Extract the [x, y] coordinate from the center of the cell holding the provided text.  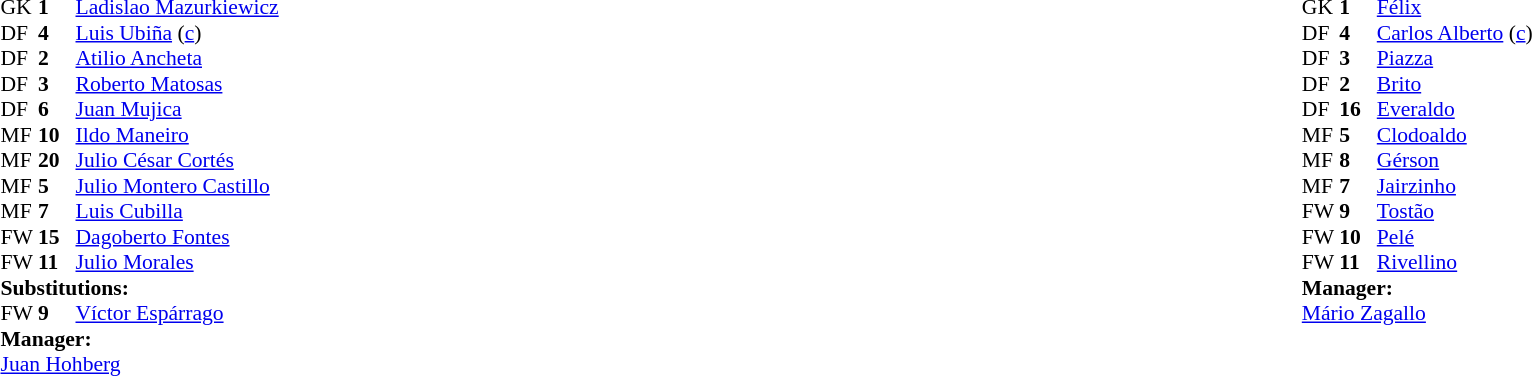
Julio Morales [178, 263]
Julio Montero Castillo [178, 186]
Substitutions: [139, 288]
Dagoberto Fontes [178, 237]
Luis Cubilla [178, 211]
Víctor Espárrago [178, 313]
16 [1358, 109]
6 [57, 109]
Juan Mujica [178, 109]
Luis Ubiña (c) [178, 33]
15 [57, 237]
Julio César Cortés [178, 161]
Ildo Maneiro [178, 135]
20 [57, 161]
8 [1358, 161]
Roberto Matosas [178, 84]
Manager: [139, 339]
Atilio Ancheta [178, 59]
